Find where the given text appears and provide that cell's center as (x, y) coordinate. 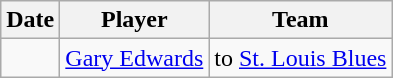
to St. Louis Blues (300, 58)
Date (30, 20)
Team (300, 20)
Player (134, 20)
Gary Edwards (134, 58)
